Determine the [x, y] coordinate at the center of the cell enclosing the given text.  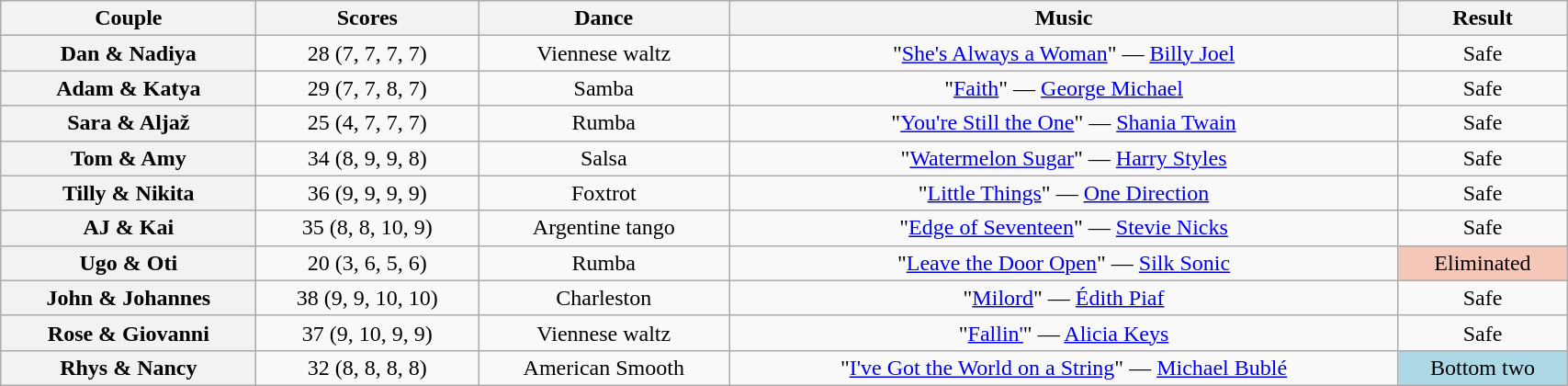
"Little Things" — One Direction [1064, 193]
34 (8, 9, 9, 8) [367, 158]
Samba [604, 88]
Salsa [604, 158]
Scores [367, 18]
American Smooth [604, 368]
35 (8, 8, 10, 9) [367, 228]
"I've Got the World on a String" — Michael Bublé [1064, 368]
28 (7, 7, 7, 7) [367, 53]
"She's Always a Woman" — Billy Joel [1064, 53]
20 (3, 6, 5, 6) [367, 263]
36 (9, 9, 9, 9) [367, 193]
37 (9, 10, 9, 9) [367, 333]
29 (7, 7, 8, 7) [367, 88]
"Edge of Seventeen" — Stevie Nicks [1064, 228]
Charleston [604, 298]
Dan & Nadiya [129, 53]
Argentine tango [604, 228]
"Fallin'" — Alicia Keys [1064, 333]
32 (8, 8, 8, 8) [367, 368]
AJ & Kai [129, 228]
Foxtrot [604, 193]
"You're Still the One" — Shania Twain [1064, 123]
Result [1483, 18]
25 (4, 7, 7, 7) [367, 123]
Tom & Amy [129, 158]
"Faith" — George Michael [1064, 88]
Sara & Aljaž [129, 123]
Tilly & Nikita [129, 193]
38 (9, 9, 10, 10) [367, 298]
Couple [129, 18]
Adam & Katya [129, 88]
"Leave the Door Open" — Silk Sonic [1064, 263]
"Milord" — Édith Piaf [1064, 298]
Ugo & Oti [129, 263]
Dance [604, 18]
Eliminated [1483, 263]
John & Johannes [129, 298]
Rose & Giovanni [129, 333]
"Watermelon Sugar" — Harry Styles [1064, 158]
Music [1064, 18]
Rhys & Nancy [129, 368]
Bottom two [1483, 368]
